Find where the given text appears and provide that cell's center as [x, y] coordinate. 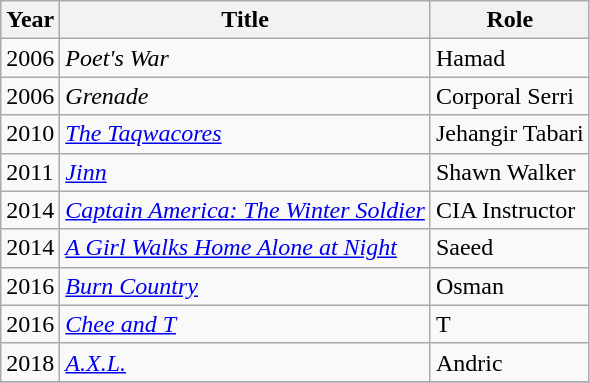
Corporal Serri [510, 96]
Andric [510, 362]
Captain America: The Winter Soldier [246, 210]
CIA Instructor [510, 210]
2010 [30, 134]
2011 [30, 172]
Jehangir Tabari [510, 134]
Osman [510, 286]
Role [510, 20]
Title [246, 20]
The Taqwacores [246, 134]
Burn Country [246, 286]
2018 [30, 362]
T [510, 324]
A.X.L. [246, 362]
Jinn [246, 172]
Saeed [510, 248]
Grenade [246, 96]
A Girl Walks Home Alone at Night [246, 248]
Year [30, 20]
Shawn Walker [510, 172]
Hamad [510, 58]
Chee and T [246, 324]
Poet's War [246, 58]
